Extract the (x, y) coordinate from the center of the cell holding the provided text.  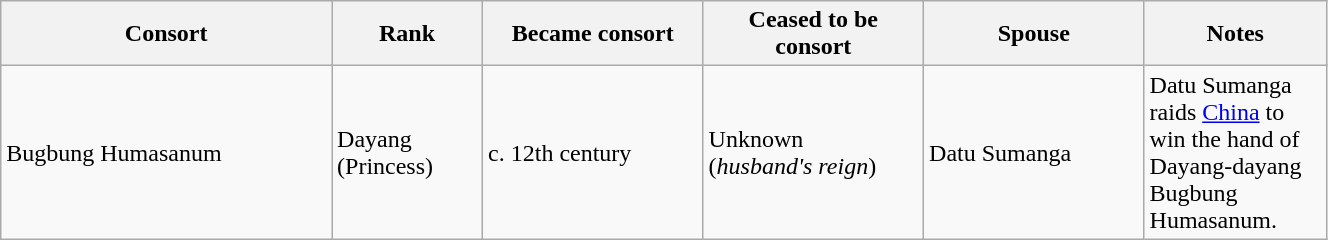
Ceased to be consort (813, 34)
Consort (166, 34)
Datu Sumanga raids China to win the hand of Dayang-dayang Bugbung Humasanum. (1235, 152)
Notes (1235, 34)
Dayang (Princess) (408, 152)
Rank (408, 34)
Bugbung Humasanum (166, 152)
Unknown(husband's reign) (813, 152)
Datu Sumanga (1034, 152)
Spouse (1034, 34)
Became consort (593, 34)
c. 12th century (593, 152)
